For the text-containing cell, return its midpoint in (X, Y) coordinate format. 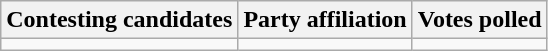
Party affiliation (325, 20)
Votes polled (480, 20)
Contesting candidates (120, 20)
